Provide the [x, y] coordinate of the cell's center where the given text is located.  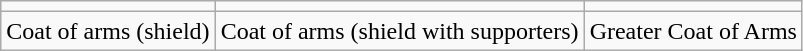
Coat of arms (shield with supporters) [400, 31]
Coat of arms (shield) [108, 31]
Greater Coat of Arms [693, 31]
